Detect which cell encompasses the target text, then output its (X, Y) center coordinate. 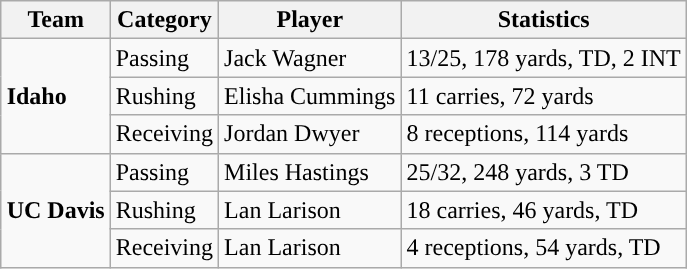
Player (310, 20)
Jack Wagner (310, 58)
UC Davis (56, 210)
Statistics (544, 20)
11 carries, 72 yards (544, 96)
13/25, 178 yards, TD, 2 INT (544, 58)
Miles Hastings (310, 172)
4 receptions, 54 yards, TD (544, 248)
Team (56, 20)
Idaho (56, 96)
18 carries, 46 yards, TD (544, 210)
8 receptions, 114 yards (544, 134)
Elisha Cummings (310, 96)
Category (164, 20)
Jordan Dwyer (310, 134)
25/32, 248 yards, 3 TD (544, 172)
